Return (X, Y) of the center of cell containing provided text 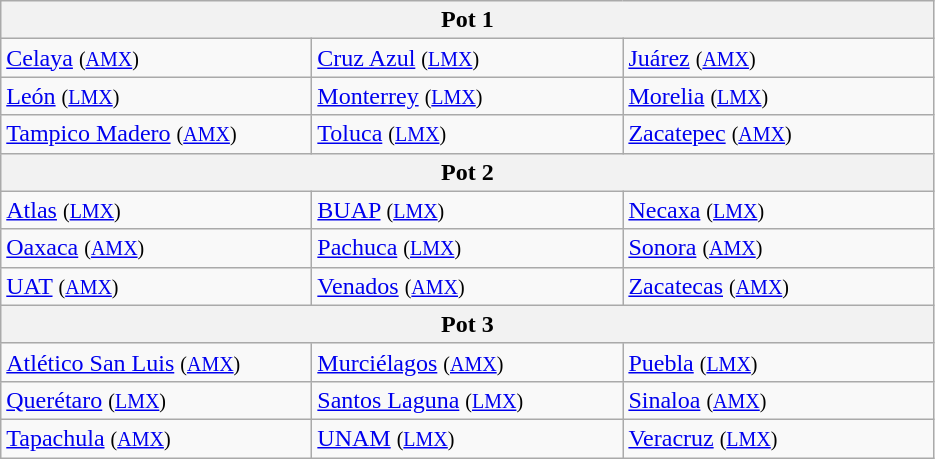
Atlas (LMX) (156, 210)
Venados (AMX) (468, 286)
Cruz Azul (LMX) (468, 58)
Pot 2 (468, 172)
Sinaloa (AMX) (778, 400)
Murciélagos (AMX) (468, 362)
Pot 3 (468, 324)
Necaxa (LMX) (778, 210)
Tampico Madero (AMX) (156, 134)
UNAM (LMX) (468, 438)
Zacatecas (AMX) (778, 286)
Celaya (AMX) (156, 58)
Morelia (LMX) (778, 96)
Puebla (LMX) (778, 362)
Toluca (LMX) (468, 134)
Querétaro (LMX) (156, 400)
Santos Laguna (LMX) (468, 400)
Zacatepec (AMX) (778, 134)
Sonora (AMX) (778, 248)
BUAP (LMX) (468, 210)
UAT (AMX) (156, 286)
Pot 1 (468, 20)
Atlético San Luis (AMX) (156, 362)
Pachuca (LMX) (468, 248)
Veracruz (LMX) (778, 438)
Monterrey (LMX) (468, 96)
Juárez (AMX) (778, 58)
Oaxaca (AMX) (156, 248)
León (LMX) (156, 96)
Tapachula (AMX) (156, 438)
